Pinpoint the cell where the given text exists, returning its (X, Y) midpoint coordinate. 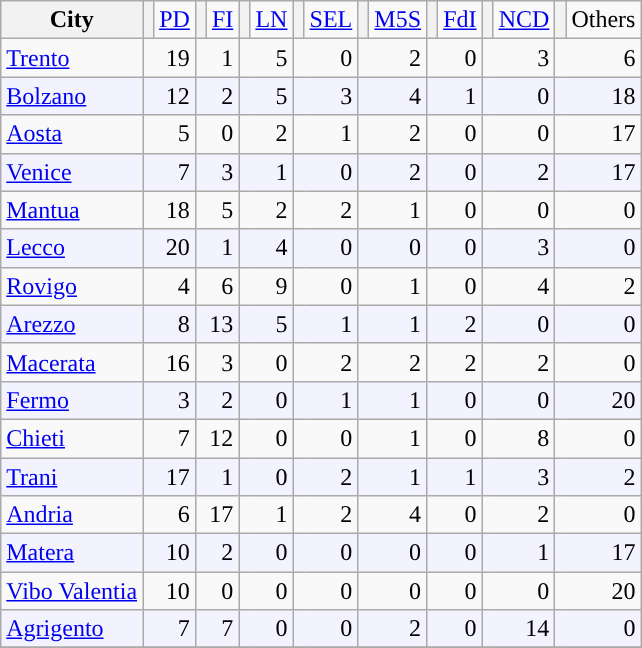
Andria (72, 515)
Rovigo (72, 286)
Bolzano (72, 96)
Macerata (72, 362)
FI (222, 20)
13 (216, 324)
M5S (398, 20)
Chieti (72, 438)
9 (266, 286)
Venice (72, 172)
Matera (72, 553)
City (72, 20)
Mantua (72, 210)
Arezzo (72, 324)
16 (170, 362)
LN (272, 20)
SEL (331, 20)
Aosta (72, 134)
PD (175, 20)
Trani (72, 477)
14 (518, 629)
FdI (460, 20)
NCD (524, 20)
19 (170, 58)
Lecco (72, 248)
Vibo Valentia (72, 591)
Fermo (72, 400)
Trento (72, 58)
Agrigento (72, 629)
Others (604, 20)
